Detect which cell encompasses the target text, then output its [X, Y] center coordinate. 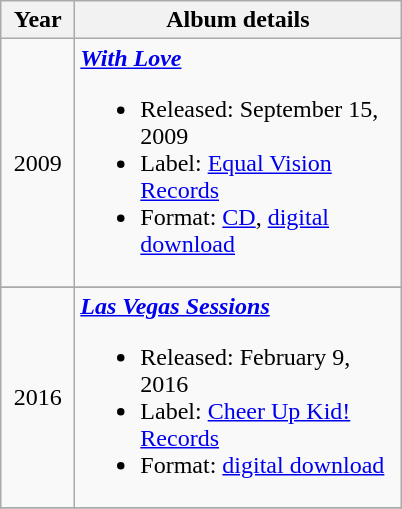
Year [38, 20]
Las Vegas SessionsReleased: February 9, 2016Label: Cheer Up Kid! RecordsFormat: digital download [238, 398]
2009 [38, 163]
2016 [38, 398]
Album details [238, 20]
With LoveReleased: September 15, 2009Label: Equal Vision RecordsFormat: CD, digital download [238, 163]
